Detect which cell encompasses the target text, then output its [x, y] center coordinate. 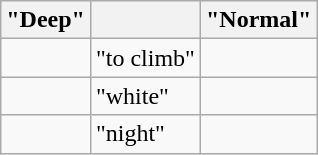
"Normal" [258, 20]
"to climb" [145, 58]
"night" [145, 134]
"white" [145, 96]
"Deep" [46, 20]
